Output the (x, y) coordinate of the center of the cell containing the given text.  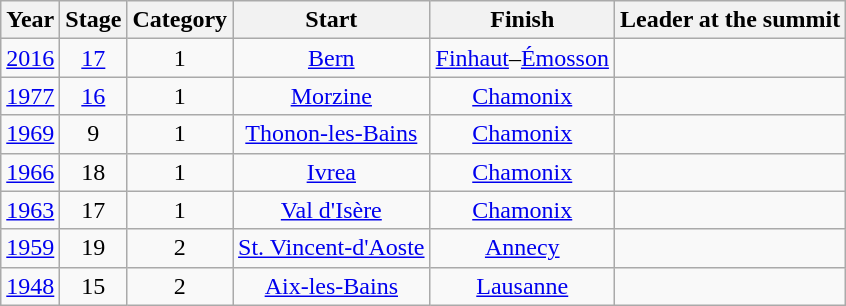
Val d'Isère (332, 210)
Aix-les-Bains (332, 286)
18 (94, 172)
Annecy (522, 248)
16 (94, 96)
St. Vincent-d'Aoste (332, 248)
1959 (30, 248)
19 (94, 248)
1977 (30, 96)
Lausanne (522, 286)
Stage (94, 20)
1948 (30, 286)
Bern (332, 58)
Start (332, 20)
Finhaut–Émosson (522, 58)
9 (94, 134)
1966 (30, 172)
Thonon-les-Bains (332, 134)
Year (30, 20)
Category (180, 20)
1963 (30, 210)
Finish (522, 20)
1969 (30, 134)
Morzine (332, 96)
Ivrea (332, 172)
15 (94, 286)
2016 (30, 58)
Leader at the summit (730, 20)
